Identify which cell holds the provided text, then report its [X, Y] central coordinate. 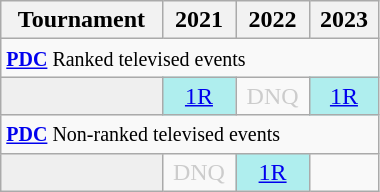
PDC Ranked televised events [190, 58]
PDC Non-ranked televised events [190, 134]
2022 [273, 20]
Tournament [82, 20]
2023 [344, 20]
2021 [199, 20]
